Return the (X, Y) coordinate for the center point of the cell that contains the specified text.  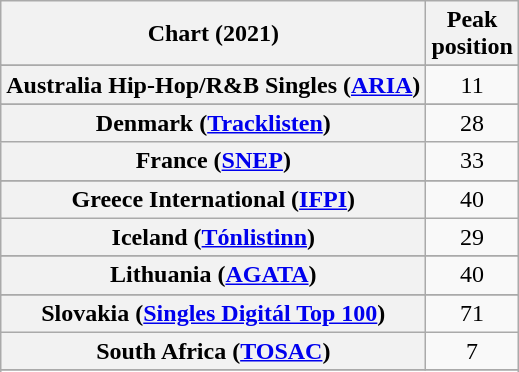
France (SNEP) (214, 161)
Denmark (Tracklisten) (214, 123)
Peakposition (472, 34)
7 (472, 351)
Greece International (IFPI) (214, 199)
28 (472, 123)
Chart (2021) (214, 34)
29 (472, 237)
South Africa (TOSAC) (214, 351)
Lithuania (AGATA) (214, 275)
33 (472, 161)
Australia Hip-Hop/R&B Singles (ARIA) (214, 85)
Slovakia (Singles Digitál Top 100) (214, 313)
11 (472, 85)
Iceland (Tónlistinn) (214, 237)
71 (472, 313)
